Identify which cell holds the provided text, then report its (X, Y) central coordinate. 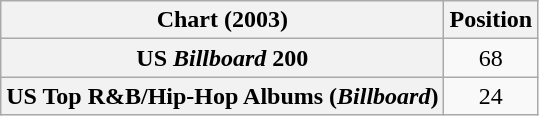
US Billboard 200 (222, 58)
Chart (2003) (222, 20)
Position (491, 20)
US Top R&B/Hip-Hop Albums (Billboard) (222, 96)
24 (491, 96)
68 (491, 58)
